Search for the cell housing the specified text and yield its [X, Y] center coordinate. 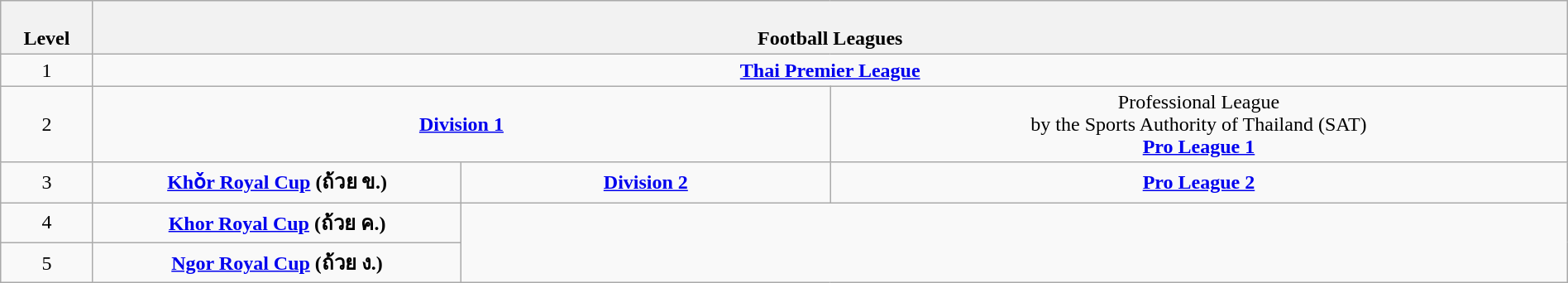
Football Leagues [830, 28]
Thai Premier League [830, 70]
Khor Royal Cup (ถ้วย ค.) [277, 222]
Division 2 [646, 182]
2 [46, 124]
1 [46, 70]
4 [46, 222]
Ngor Royal Cup (ถ้วย ง.) [277, 263]
3 [46, 182]
Division 1 [461, 124]
Level [46, 28]
5 [46, 263]
Khǒr Royal Cup (ถ้วย ข.) [277, 182]
Pro League 2 [1199, 182]
Professional League by the Sports Authority of Thailand (SAT)Pro League 1 [1199, 124]
